From the cell containing the given text, extract its center point as [X, Y] coordinate. 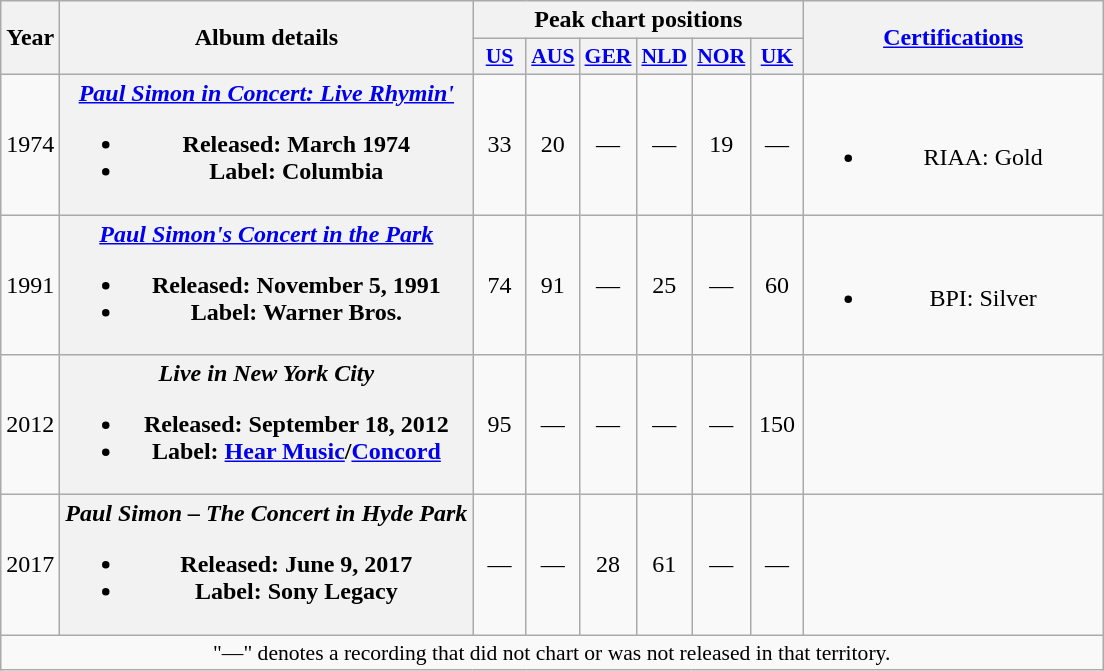
95 [500, 425]
33 [500, 144]
NLD [664, 57]
RIAA: Gold [954, 144]
150 [776, 425]
20 [552, 144]
NOR [721, 57]
1974 [30, 144]
Paul Simon in Concert: Live Rhymin'Released: March 1974Label: Columbia [266, 144]
"—" denotes a recording that did not chart or was not released in that territory. [552, 653]
1991 [30, 284]
19 [721, 144]
GER [608, 57]
Year [30, 38]
2012 [30, 425]
Paul Simon's Concert in the ParkReleased: November 5, 1991Label: Warner Bros. [266, 284]
UK [776, 57]
Peak chart positions [638, 20]
25 [664, 284]
US [500, 57]
AUS [552, 57]
61 [664, 565]
60 [776, 284]
Certifications [954, 38]
28 [608, 565]
74 [500, 284]
Album details [266, 38]
Live in New York CityReleased: September 18, 2012Label: Hear Music/Concord [266, 425]
2017 [30, 565]
Paul Simon – The Concert in Hyde ParkReleased: June 9, 2017Label: Sony Legacy [266, 565]
BPI: Silver [954, 284]
91 [552, 284]
